Detect which cell encompasses the target text, then output its [X, Y] center coordinate. 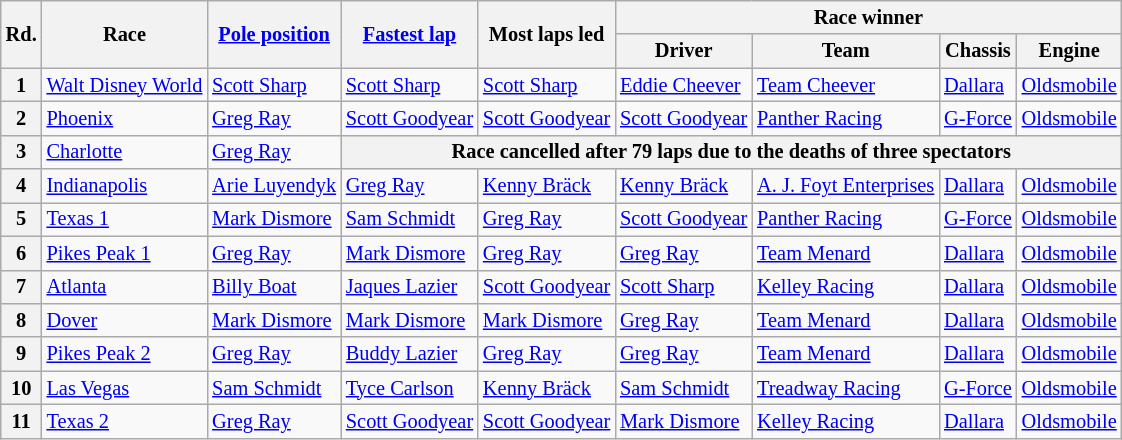
Las Vegas [125, 388]
Engine [1070, 51]
Pikes Peak 2 [125, 354]
6 [22, 253]
1 [22, 85]
Jaques Lazier [410, 287]
7 [22, 287]
Team Cheever [846, 85]
Race [125, 34]
Rd. [22, 34]
Eddie Cheever [684, 85]
4 [22, 186]
3 [22, 152]
10 [22, 388]
Walt Disney World [125, 85]
Pole position [274, 34]
Race cancelled after 79 laps due to the deaths of three spectators [732, 152]
Chassis [978, 51]
Billy Boat [274, 287]
11 [22, 421]
Arie Luyendyk [274, 186]
Indianapolis [125, 186]
Team [846, 51]
Texas 2 [125, 421]
Phoenix [125, 118]
2 [22, 118]
Pikes Peak 1 [125, 253]
5 [22, 219]
Tyce Carlson [410, 388]
Texas 1 [125, 219]
Driver [684, 51]
Dover [125, 320]
Charlotte [125, 152]
Buddy Lazier [410, 354]
Atlanta [125, 287]
9 [22, 354]
8 [22, 320]
Race winner [868, 17]
A. J. Foyt Enterprises [846, 186]
Most laps led [546, 34]
Fastest lap [410, 34]
Treadway Racing [846, 388]
